Detect which cell encompasses the target text, then output its (x, y) center coordinate. 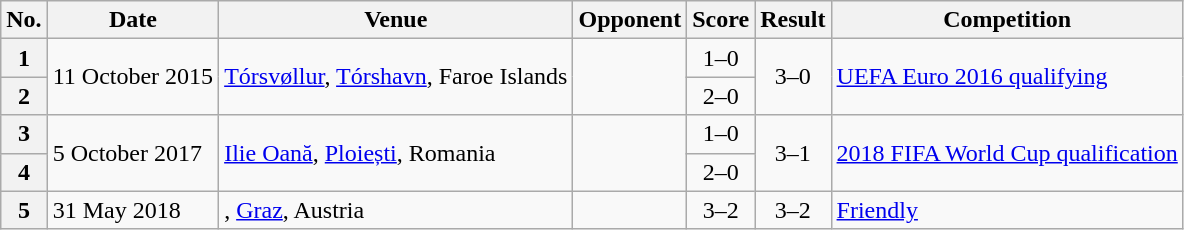
11 October 2015 (132, 77)
3–0 (793, 77)
5 October 2017 (132, 153)
No. (24, 20)
Friendly (1007, 210)
UEFA Euro 2016 qualifying (1007, 77)
Competition (1007, 20)
Result (793, 20)
31 May 2018 (132, 210)
5 (24, 210)
Score (721, 20)
Ilie Oană, Ploiești, Romania (396, 153)
1 (24, 58)
4 (24, 172)
3 (24, 134)
2018 FIFA World Cup qualification (1007, 153)
2 (24, 96)
Tórsvøllur, Tórshavn, Faroe Islands (396, 77)
Date (132, 20)
, Graz, Austria (396, 210)
Opponent (630, 20)
3–1 (793, 153)
Venue (396, 20)
